Provide the (X, Y) coordinate of the cell's center where the given text is located.  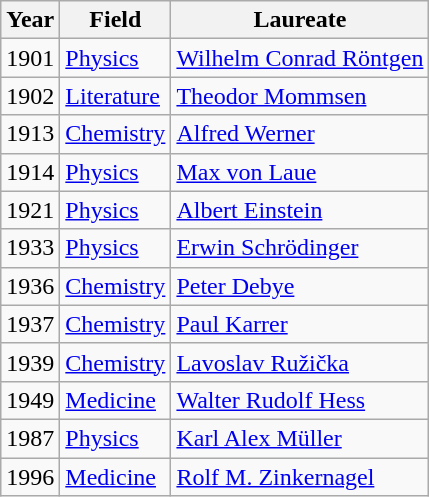
1937 (30, 324)
1987 (30, 438)
Peter Debye (300, 286)
1902 (30, 96)
Year (30, 20)
1939 (30, 362)
Paul Karrer (300, 324)
1949 (30, 400)
Laureate (300, 20)
Karl Alex Müller (300, 438)
Literature (116, 96)
Field (116, 20)
1933 (30, 248)
Theodor Mommsen (300, 96)
1996 (30, 477)
1921 (30, 210)
Walter Rudolf Hess (300, 400)
1913 (30, 134)
Erwin Schrödinger (300, 248)
Rolf M. Zinkernagel (300, 477)
Alfred Werner (300, 134)
Albert Einstein (300, 210)
Wilhelm Conrad Röntgen (300, 58)
1901 (30, 58)
1914 (30, 172)
Lavoslav Ružička (300, 362)
Max von Laue (300, 172)
1936 (30, 286)
